Scan for the cell matching the given text and deliver its (x, y) coordinate at center. 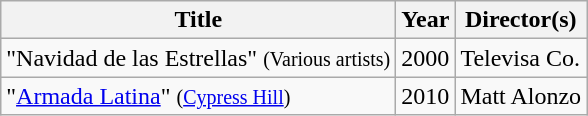
Televisa Co. (521, 58)
Year (426, 20)
Title (198, 20)
Matt Alonzo (521, 96)
"Armada Latina" (Cypress Hill) (198, 96)
"Navidad de las Estrellas" (Various artists) (198, 58)
2000 (426, 58)
2010 (426, 96)
Director(s) (521, 20)
